Extract the [X, Y] coordinate from the center of the cell holding the provided text.  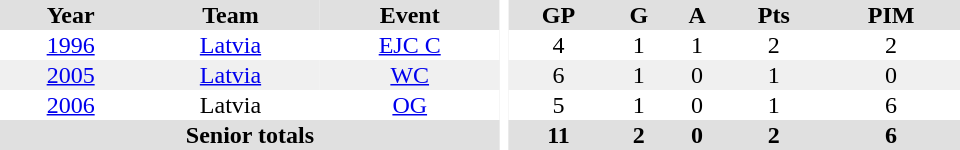
Senior totals [250, 135]
1996 [70, 45]
5 [558, 105]
Pts [774, 15]
A [697, 15]
GP [558, 15]
Team [230, 15]
PIM [891, 15]
Year [70, 15]
2006 [70, 105]
OG [410, 105]
WC [410, 75]
EJC C [410, 45]
G [639, 15]
4 [558, 45]
11 [558, 135]
2005 [70, 75]
Event [410, 15]
